Detect which cell encompasses the target text, then output its [x, y] center coordinate. 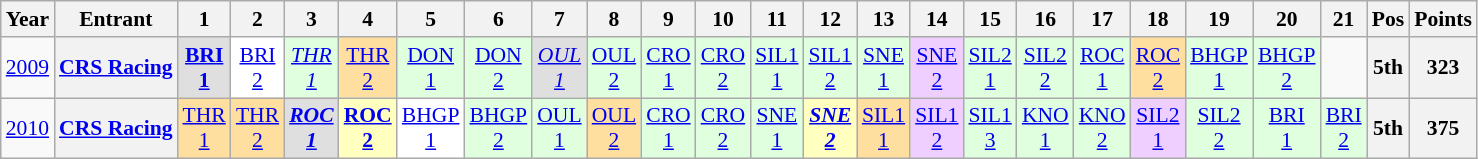
9 [668, 19]
11 [776, 19]
18 [1158, 19]
323 [1443, 68]
5 [431, 19]
SIL13 [990, 128]
4 [368, 19]
3 [312, 19]
DON2 [498, 68]
DON1 [431, 68]
KNO2 [1102, 128]
12 [830, 19]
14 [936, 19]
2 [258, 19]
8 [614, 19]
13 [884, 19]
2009 [28, 68]
16 [1046, 19]
21 [1344, 19]
Entrant [116, 19]
Year [28, 19]
20 [1287, 19]
Pos [1388, 19]
15 [990, 19]
KNO1 [1046, 128]
19 [1219, 19]
1 [204, 19]
10 [724, 19]
7 [559, 19]
2010 [28, 128]
375 [1443, 128]
Points [1443, 19]
6 [498, 19]
17 [1102, 19]
